Provide the (X, Y) coordinate of the cell's center where the given text is located.  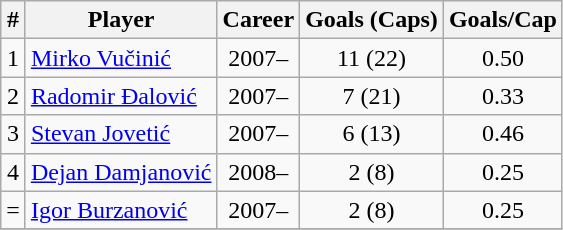
7 (21) (372, 96)
Dejan Damjanović (121, 172)
# (14, 20)
4 (14, 172)
= (14, 210)
3 (14, 134)
Mirko Vučinić (121, 58)
Igor Burzanović (121, 210)
2008– (258, 172)
Stevan Jovetić (121, 134)
Career (258, 20)
2 (14, 96)
1 (14, 58)
Radomir Đalović (121, 96)
0.33 (502, 96)
0.46 (502, 134)
6 (13) (372, 134)
Goals/Cap (502, 20)
Goals (Caps) (372, 20)
0.50 (502, 58)
11 (22) (372, 58)
Player (121, 20)
